Find where the given text appears and provide that cell's center as (x, y) coordinate. 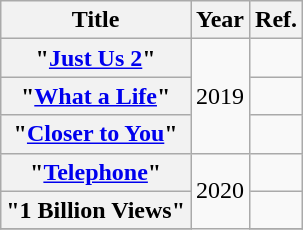
"What a Life" (96, 96)
Ref. (276, 20)
"Closer to You" (96, 134)
"Just Us 2" (96, 58)
"Telephone" (96, 172)
Year (220, 20)
2020 (220, 191)
Title (96, 20)
"1 Billion Views" (96, 210)
2019 (220, 96)
